Capture the cell that displays the provided text and extract its (X, Y) central coordinate. 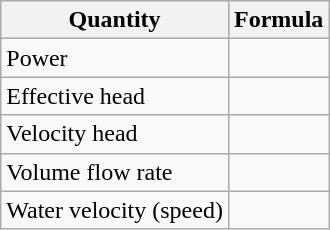
Effective head (115, 96)
Formula (278, 20)
Volume flow rate (115, 172)
Quantity (115, 20)
Velocity head (115, 134)
Power (115, 58)
Water velocity (speed) (115, 210)
